For the text-containing cell, return its midpoint in (x, y) coordinate format. 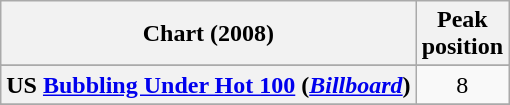
8 (462, 85)
US Bubbling Under Hot 100 (Billboard) (208, 85)
Chart (2008) (208, 34)
Peakposition (462, 34)
